Scan for the cell matching the given text and deliver its (x, y) coordinate at center. 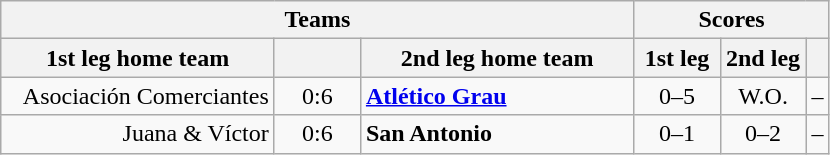
Asociación Comerciantes (138, 96)
Scores (732, 20)
0–5 (677, 96)
Teams (318, 20)
0–1 (677, 134)
Atlético Grau (497, 96)
Juana & Víctor (138, 134)
San Antonio (497, 134)
W.O. (763, 96)
1st leg home team (138, 58)
0–2 (763, 134)
2nd leg (763, 58)
2nd leg home team (497, 58)
1st leg (677, 58)
